Provide the [x, y] coordinate of the cell's center where the given text is located.  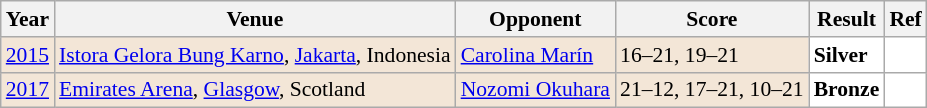
Nozomi Okuhara [536, 90]
Carolina Marín [536, 55]
Silver [847, 55]
Emirates Arena, Glasgow, Scotland [255, 90]
Result [847, 19]
Bronze [847, 90]
Ref [905, 19]
2015 [28, 55]
2017 [28, 90]
Score [712, 19]
Year [28, 19]
16–21, 19–21 [712, 55]
Istora Gelora Bung Karno, Jakarta, Indonesia [255, 55]
21–12, 17–21, 10–21 [712, 90]
Venue [255, 19]
Opponent [536, 19]
